Search for the cell housing the specified text and yield its [X, Y] center coordinate. 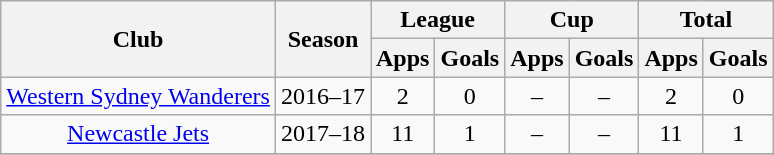
League [437, 20]
2016–17 [322, 96]
Cup [572, 20]
Total [706, 20]
Season [322, 39]
Newcastle Jets [138, 134]
2017–18 [322, 134]
Western Sydney Wanderers [138, 96]
Club [138, 39]
